Return the (x, y) coordinate for the center point of the cell that contains the specified text.  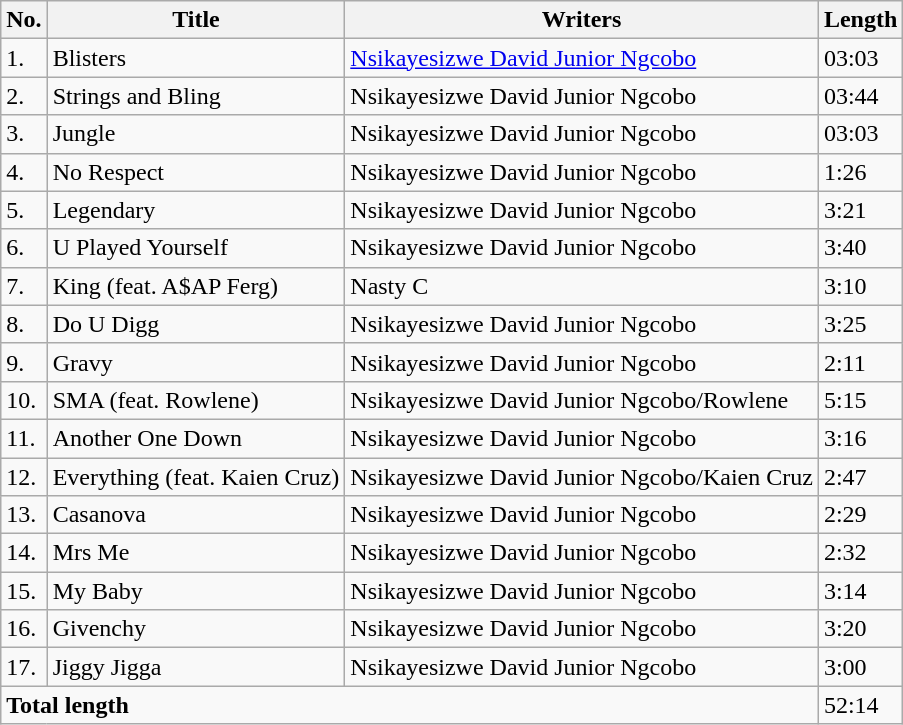
Title (196, 20)
Do U Digg (196, 324)
15. (24, 591)
8. (24, 324)
17. (24, 667)
Length (860, 20)
Nasty C (582, 286)
3:21 (860, 210)
3:16 (860, 438)
3:20 (860, 629)
4. (24, 172)
2. (24, 96)
3:10 (860, 286)
3:40 (860, 248)
6. (24, 248)
Blisters (196, 58)
Nsikayesizwe David Junior Ngcobo/Rowlene (582, 400)
11. (24, 438)
1:26 (860, 172)
13. (24, 515)
Everything (feat. Kaien Cruz) (196, 477)
7. (24, 286)
Total length (410, 705)
52:14 (860, 705)
2:29 (860, 515)
14. (24, 553)
3. (24, 134)
03:44 (860, 96)
3:14 (860, 591)
Jiggy Jigga (196, 667)
12. (24, 477)
My Baby (196, 591)
No Respect (196, 172)
SMA (feat. Rowlene) (196, 400)
Casanova (196, 515)
2:47 (860, 477)
2:11 (860, 362)
5. (24, 210)
10. (24, 400)
Legendary (196, 210)
King (feat. A$AP Ferg) (196, 286)
Another One Down (196, 438)
Mrs Me (196, 553)
16. (24, 629)
U Played Yourself (196, 248)
Gravy (196, 362)
Nsikayesizwe David Junior Ngcobo/Kaien Cruz (582, 477)
9. (24, 362)
3:25 (860, 324)
No. (24, 20)
2:32 (860, 553)
3:00 (860, 667)
Writers (582, 20)
5:15 (860, 400)
Strings and Bling (196, 96)
1. (24, 58)
Jungle (196, 134)
Givenchy (196, 629)
